For the text-containing cell, return its midpoint in (x, y) coordinate format. 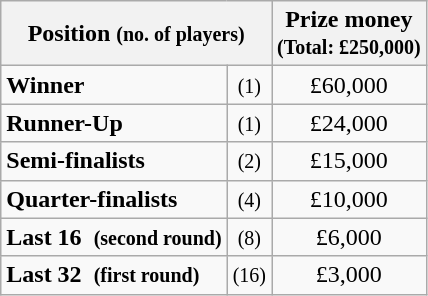
(8) (249, 237)
£3,000 (350, 275)
Position (no. of players) (136, 34)
£6,000 (350, 237)
Last 32 (first round) (114, 275)
£24,000 (350, 123)
Prize money(Total: £250,000) (350, 34)
Runner-Up (114, 123)
£60,000 (350, 85)
(4) (249, 199)
Winner (114, 85)
Semi-finalists (114, 161)
Quarter-finalists (114, 199)
(16) (249, 275)
(2) (249, 161)
Last 16 (second round) (114, 237)
£10,000 (350, 199)
£15,000 (350, 161)
